Extract the [X, Y] coordinate from the center of the cell holding the provided text.  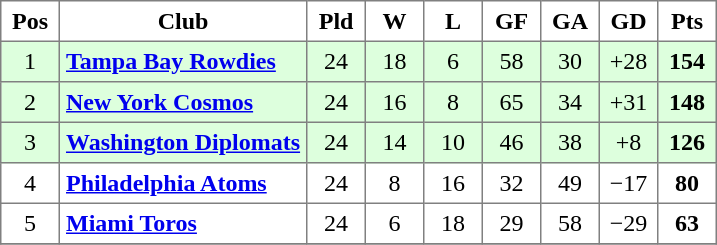
Tampa Bay Rowdies [183, 61]
2 [30, 102]
+8 [628, 142]
14 [394, 142]
1 [30, 61]
63 [687, 223]
80 [687, 183]
29 [511, 223]
Pts [687, 21]
3 [30, 142]
32 [511, 183]
Philadelphia Atoms [183, 183]
5 [30, 223]
W [394, 21]
Miami Toros [183, 223]
Pos [30, 21]
65 [511, 102]
4 [30, 183]
GD [628, 21]
49 [570, 183]
GA [570, 21]
−29 [628, 223]
Washington Diplomats [183, 142]
46 [511, 142]
30 [570, 61]
148 [687, 102]
GF [511, 21]
34 [570, 102]
Club [183, 21]
+31 [628, 102]
−17 [628, 183]
126 [687, 142]
+28 [628, 61]
Pld [336, 21]
New York Cosmos [183, 102]
L [453, 21]
10 [453, 142]
38 [570, 142]
154 [687, 61]
